Detect which cell encompasses the target text, then output its (X, Y) center coordinate. 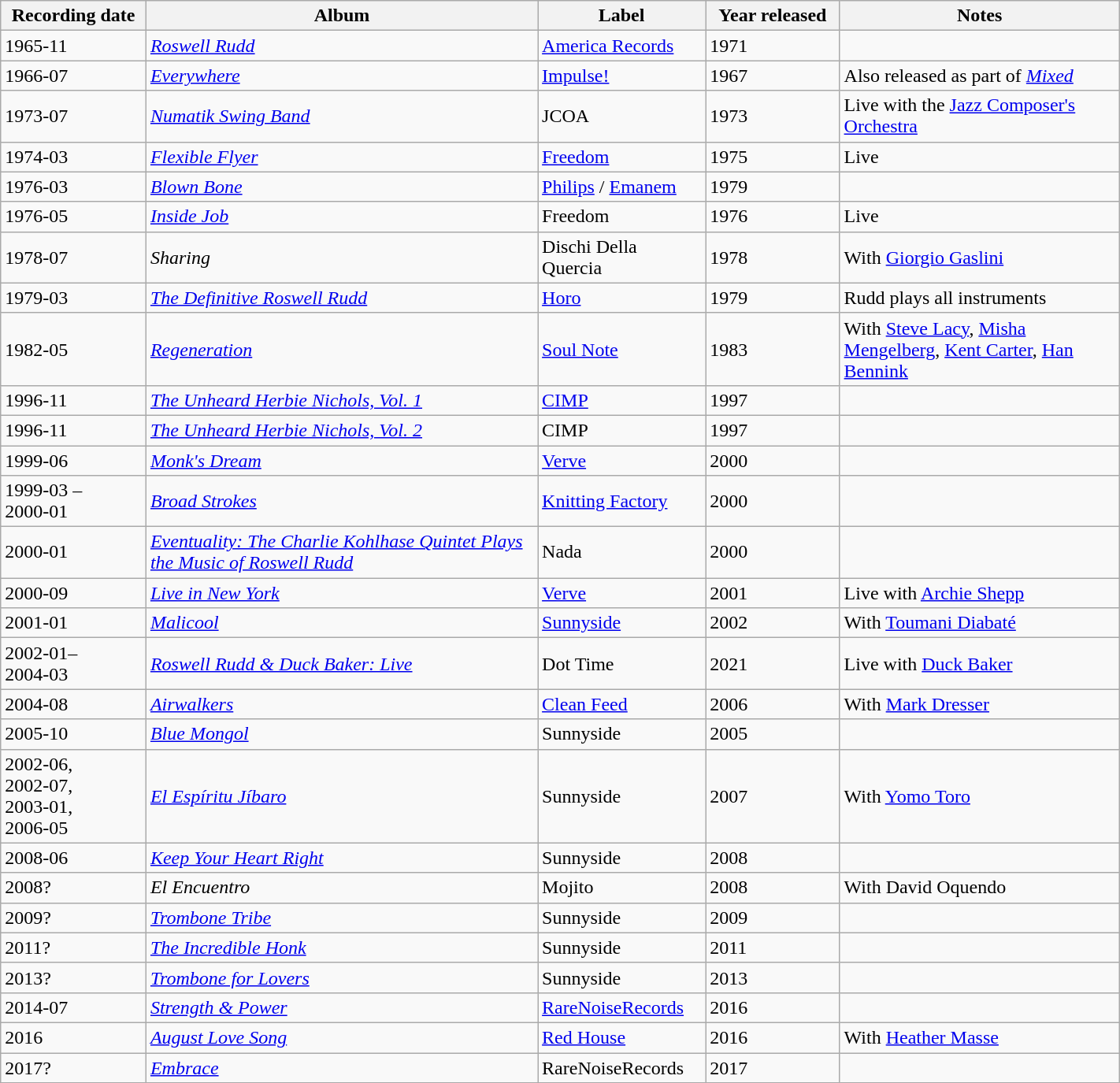
2011 (773, 948)
Trombone for Lovers (342, 977)
2007 (773, 796)
Embrace (342, 1067)
Year released (773, 16)
Blue Mongol (342, 734)
Label (622, 16)
1967 (773, 76)
Live in New York (342, 593)
El Espíritu Jíbaro (342, 796)
Numatik Swing Band (342, 117)
1965-11 (74, 46)
2000-09 (74, 593)
1979-03 (74, 298)
2008-06 (74, 858)
2004-08 (74, 704)
1966-07 (74, 76)
With Yomo Toro (980, 796)
1976-05 (74, 217)
Roswell Rudd & Duck Baker: Live (342, 663)
1978-07 (74, 257)
Malicool (342, 623)
El Encuentro (342, 888)
1974-03 (74, 157)
Broad Strokes (342, 501)
Eventuality: The Charlie Kohlhase Quintet Plays the Music of Roswell Rudd (342, 553)
Knitting Factory (622, 501)
2005 (773, 734)
Strength & Power (342, 1007)
Roswell Rudd (342, 46)
With Heather Masse (980, 1037)
2021 (773, 663)
The Incredible Honk (342, 948)
1999-06 (74, 461)
1982-05 (74, 349)
August Love Song (342, 1037)
Regeneration (342, 349)
Rudd plays all instruments (980, 298)
1983 (773, 349)
The Unheard Herbie Nichols, Vol. 1 (342, 400)
2017? (74, 1067)
Recording date (74, 16)
2000-01 (74, 553)
2002 (773, 623)
Keep Your Heart Right (342, 858)
Clean Feed (622, 704)
Everywhere (342, 76)
Trombone Tribe (342, 918)
JCOA (622, 117)
The Definitive Roswell Rudd (342, 298)
Notes (980, 16)
1975 (773, 157)
With Giorgio Gaslini (980, 257)
Monk's Dream (342, 461)
Live with Duck Baker (980, 663)
2001-01 (74, 623)
Inside Job (342, 217)
1978 (773, 257)
1973 (773, 117)
The Unheard Herbie Nichols, Vol. 2 (342, 430)
1976-03 (74, 187)
Airwalkers (342, 704)
With Toumani Diabaté (980, 623)
With Mark Dresser (980, 704)
Sharing (342, 257)
Dot Time (622, 663)
Red House (622, 1037)
2002-06, 2002-07, 2003-01, 2006-05 (74, 796)
2005-10 (74, 734)
2017 (773, 1067)
2001 (773, 593)
1971 (773, 46)
Mojito (622, 888)
Nada (622, 553)
1973-07 (74, 117)
Horo (622, 298)
2006 (773, 704)
Live with Archie Shepp (980, 593)
2011? (74, 948)
2009 (773, 918)
Album (342, 16)
Flexible Flyer (342, 157)
2014-07 (74, 1007)
Also released as part of Mixed (980, 76)
With Steve Lacy, Misha Mengelberg, Kent Carter, Han Bennink (980, 349)
Dischi Della Quercia (622, 257)
Philips / Emanem (622, 187)
Soul Note (622, 349)
Blown Bone (342, 187)
Impulse! (622, 76)
1999-03 –2000-01 (74, 501)
2013 (773, 977)
With David Oquendo (980, 888)
America Records (622, 46)
2009? (74, 918)
1976 (773, 217)
2013? (74, 977)
2002-01–2004-03 (74, 663)
2008? (74, 888)
Live with the Jazz Composer's Orchestra (980, 117)
